Provide the (X, Y) coordinate of the cell's center where the given text is located.  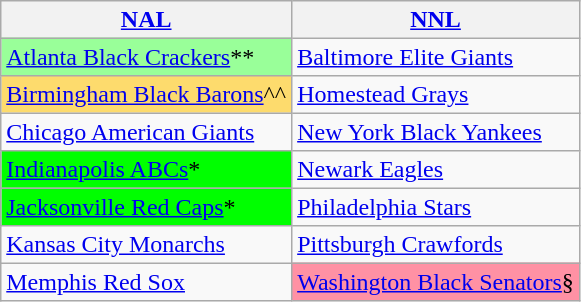
Washington Black Senators§ (436, 282)
Pittsburgh Crawfords (436, 244)
New York Black Yankees (436, 132)
Chicago American Giants (146, 132)
Birmingham Black Barons^^ (146, 94)
NNL (436, 20)
NAL (146, 20)
Newark Eagles (436, 170)
Jacksonville Red Caps* (146, 206)
Homestead Grays (436, 94)
Baltimore Elite Giants (436, 56)
Memphis Red Sox (146, 282)
Philadelphia Stars (436, 206)
Kansas City Monarchs (146, 244)
Atlanta Black Crackers** (146, 56)
Indianapolis ABCs* (146, 170)
